Determine the [X, Y] coordinate at the center of the cell enclosing the given text.  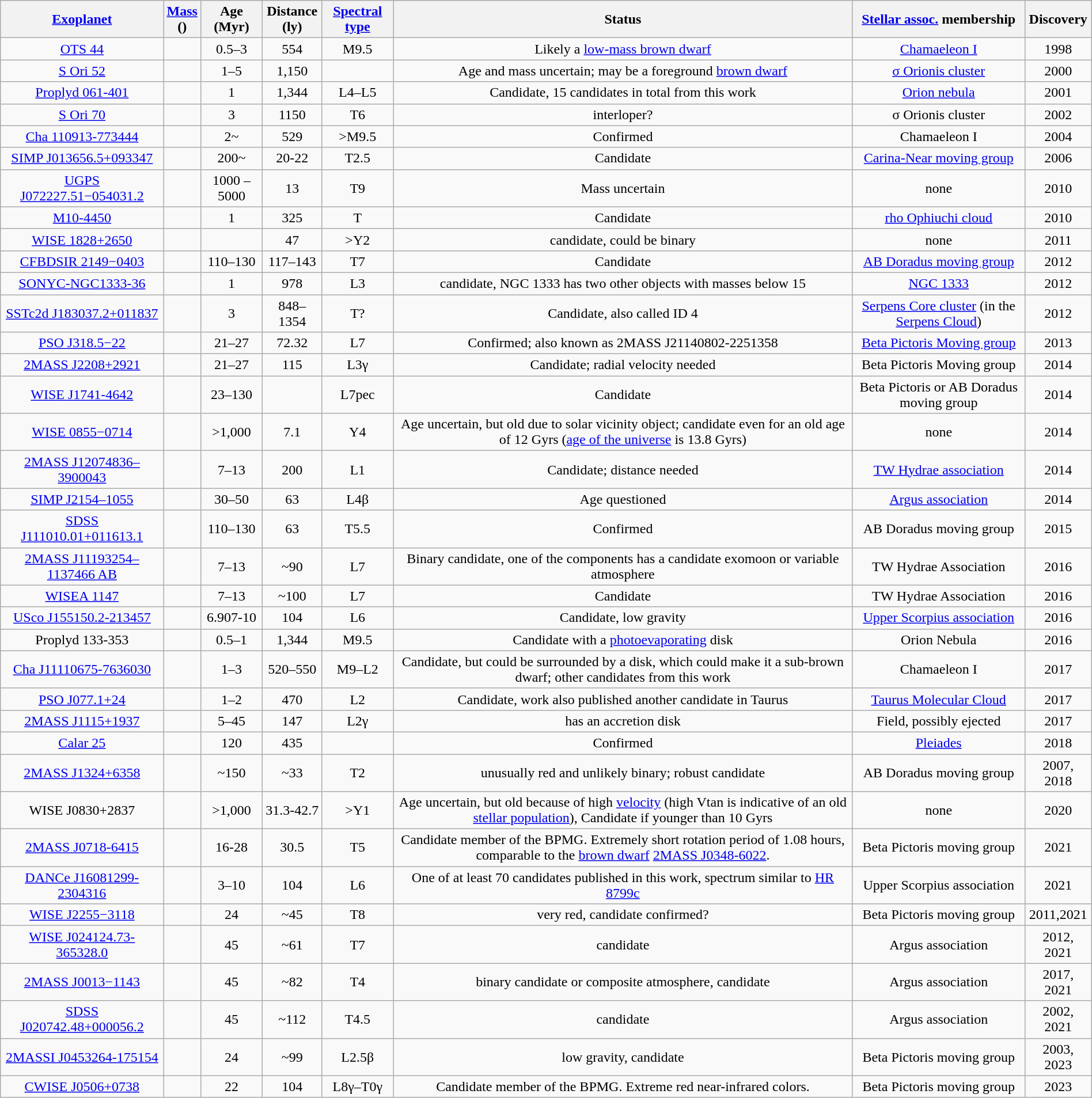
Candidate member of the BPMG. Extremely short rotation period of 1.08 hours, comparable to the brown dwarf 2MASS J0348-6022. [623, 848]
T4 [358, 982]
T6 [358, 115]
Carina-Near moving group [939, 158]
2MASS J0718-6415 [82, 848]
T [358, 218]
interloper? [623, 115]
WISE 0855−0714 [82, 432]
candidate, could be binary [623, 240]
Candidate; radial velocity needed [623, 365]
147 [293, 721]
2012, 2021 [1058, 944]
L3 [358, 283]
Distance(ly) [293, 20]
7.1 [293, 432]
WISE J1741-4642 [82, 395]
NGC 1333 [939, 283]
Age uncertain, but old because of high velocity (high Vtan is indicative of an old stellar population), Candidate if younger than 10 Gyrs [623, 811]
31.3-42.7 [293, 811]
DANCe J16081299-2304316 [82, 886]
Age questioned [623, 499]
T5.5 [358, 529]
S Ori 52 [82, 71]
Binary candidate, one of the components has a candidate exomoon or variable atmosphere [623, 567]
L8γ–T0γ [358, 1086]
3–10 [232, 886]
Status [623, 20]
Discovery [1058, 20]
PSO J077.1+24 [82, 699]
2017, 2021 [1058, 982]
72.32 [293, 343]
978 [293, 283]
Field, possibly ejected [939, 721]
>Y2 [358, 240]
Likely a low-mass brown dwarf [623, 49]
Mass uncertain [623, 188]
30.5 [293, 848]
Cha J11110675-7636030 [82, 669]
2018 [1058, 743]
WISE J024124.73-365328.0 [82, 944]
1–3 [232, 669]
16-28 [232, 848]
325 [293, 218]
435 [293, 743]
~150 [232, 773]
low gravity, candidate [623, 1057]
~100 [293, 596]
~33 [293, 773]
13 [293, 188]
2002 [1058, 115]
T4.5 [358, 1019]
SONYC-NGC1333-36 [82, 283]
Serpens Core cluster (in the Serpens Cloud) [939, 313]
Cha 110913-773444 [82, 136]
T2 [358, 773]
5–45 [232, 721]
~112 [293, 1019]
L2.5β [358, 1057]
117–143 [293, 261]
~45 [293, 915]
200~ [232, 158]
binary candidate or composite atmosphere, candidate [623, 982]
~61 [293, 944]
Candidate with a photoevaporating disk [623, 640]
554 [293, 49]
~99 [293, 1057]
L3γ [358, 365]
OTS 44 [82, 49]
Age(Myr) [232, 20]
2004 [1058, 136]
Beta Pictoris or AB Doradus moving group [939, 395]
6.907-10 [232, 618]
0.5–3 [232, 49]
2MASS J12074836–3900043 [82, 470]
2MASS J2208+2921 [82, 365]
Candidate, also called ID 4 [623, 313]
WISE J0830+2837 [82, 811]
2MASS J1324+6358 [82, 773]
2015 [1058, 529]
USco J155150.2-213457 [82, 618]
47 [293, 240]
Candidate, work also published another candidate in Taurus [623, 699]
UGPS J072227.51−054031.2 [82, 188]
S Ori 70 [82, 115]
>M9.5 [358, 136]
L7pec [358, 395]
Taurus Molecular Cloud [939, 699]
529 [293, 136]
One of at least 70 candidates published in this work, spectrum similar to HR 8799c [623, 886]
2000 [1058, 71]
L4–L5 [358, 93]
~82 [293, 982]
SIMP J013656.5+093347 [82, 158]
115 [293, 365]
2002, 2021 [1058, 1019]
SSTc2d J183037.2+011837 [82, 313]
WISE 1828+2650 [82, 240]
Age uncertain, but old due to solar vicinity object; candidate even for an old age of 12 Gyrs (age of the universe is 13.8 Gyrs) [623, 432]
Candidate, but could be surrounded by a disk, which could make it a sub-brown dwarf; other candidates from this work [623, 669]
CWISE J0506+0738 [82, 1086]
Exoplanet [82, 20]
rho Ophiuchi cloud [939, 218]
2007, 2018 [1058, 773]
very red, candidate confirmed? [623, 915]
CFBDSIR 2149−0403 [82, 261]
>Y1 [358, 811]
1000 – 5000 [232, 188]
200 [293, 470]
2023 [1058, 1086]
1150 [293, 115]
Confirmed; also known as 2MASS J21140802-2251358 [623, 343]
20-22 [293, 158]
candidate, NGC 1333 has two other objects with masses below 15 [623, 283]
Candidate, low gravity [623, 618]
unusually red and unlikely binary; robust candidate [623, 773]
848–1354 [293, 313]
SIMP J2154–1055 [82, 499]
~90 [293, 567]
470 [293, 699]
Age and mass uncertain; may be a foreground brown dwarf [623, 71]
Candidate; distance needed [623, 470]
Calar 25 [82, 743]
2011 [1058, 240]
22 [232, 1086]
Candidate, 15 candidates in total from this work [623, 93]
Orion Nebula [939, 640]
L2 [358, 699]
L2γ [358, 721]
23–130 [232, 395]
T8 [358, 915]
Candidate member of the BPMG. Extreme red near-infrared colors. [623, 1086]
Mass() [182, 20]
has an accretion disk [623, 721]
M10-4450 [82, 218]
2MASSI J0453264-175154 [82, 1057]
2~ [232, 136]
L4β [358, 499]
M9–L2 [358, 669]
PSO J318.5−22 [82, 343]
1,150 [293, 71]
1–5 [232, 71]
WISEA 1147 [82, 596]
T? [358, 313]
1998 [1058, 49]
2020 [1058, 811]
0.5–1 [232, 640]
Stellar assoc. membership [939, 20]
TW Hydrae association [939, 470]
WISE J2255−3118 [82, 915]
Orion nebula [939, 93]
2MASS J0013−1143 [82, 982]
Spectral type [358, 20]
2006 [1058, 158]
SDSS J111010.01+011613.1 [82, 529]
520–550 [293, 669]
T9 [358, 188]
Y4 [358, 432]
2003, 2023 [1058, 1057]
SDSS J020742.48+000056.2 [82, 1019]
2011,2021 [1058, 915]
Proplyd 061-401 [82, 93]
2001 [1058, 93]
Proplyd 133-353 [82, 640]
L1 [358, 470]
2MASS J1115+1937 [82, 721]
T2.5 [358, 158]
T5 [358, 848]
30–50 [232, 499]
2MASS J11193254–1137466 AB [82, 567]
2013 [1058, 343]
1–2 [232, 699]
120 [232, 743]
Pleiades [939, 743]
